For the text-containing cell, return its midpoint in [x, y] coordinate format. 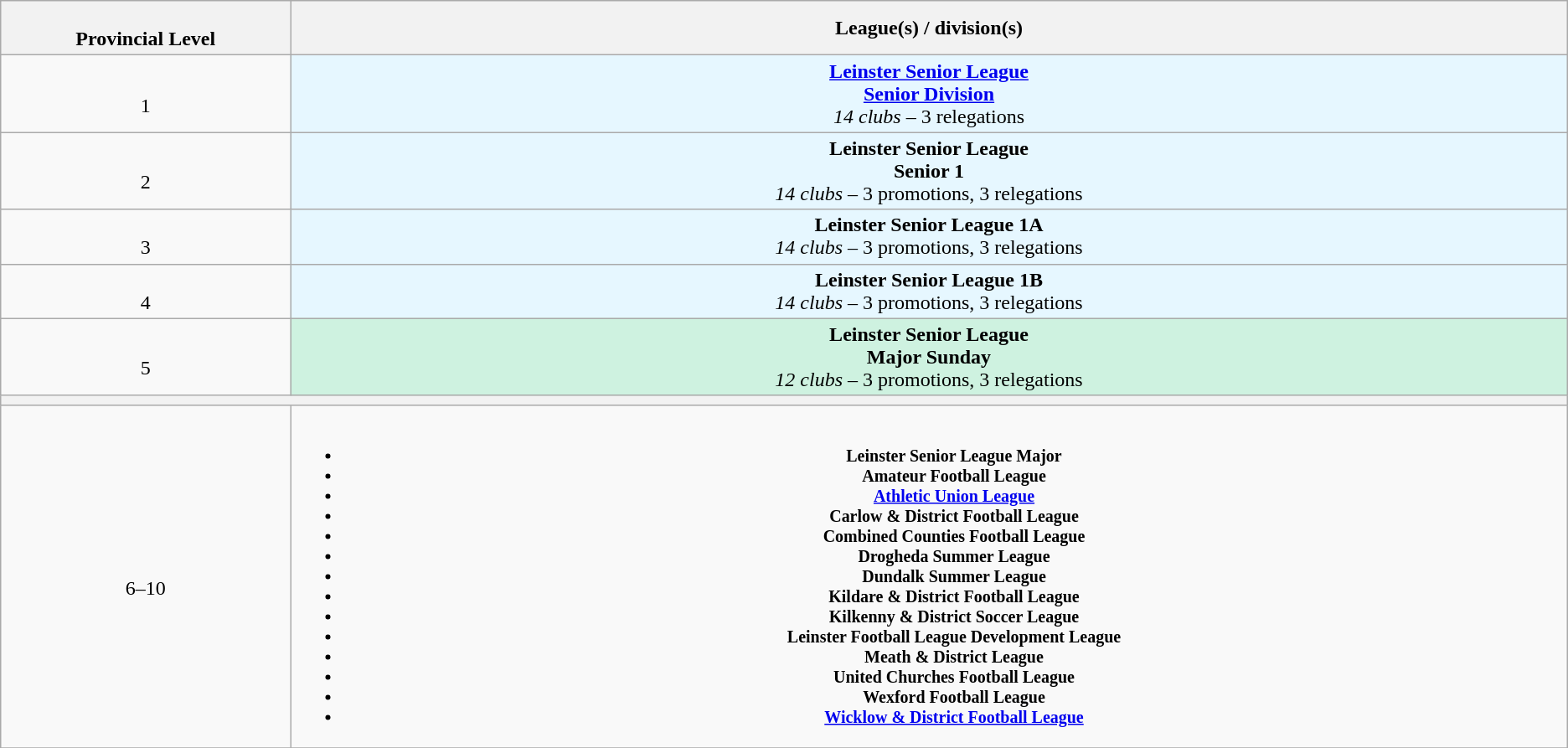
Leinster Senior League Major Sunday12 clubs – 3 promotions, 3 relegations [929, 357]
Leinster Senior League 1B14 clubs – 3 promotions, 3 relegations [929, 291]
2 [146, 171]
League(s) / division(s) [929, 28]
Leinster Senior League Senior Division14 clubs – 3 relegations [929, 94]
1 [146, 94]
Provincial Level [146, 28]
5 [146, 357]
3 [146, 236]
Leinster Senior League 1A14 clubs – 3 promotions, 3 relegations [929, 236]
6–10 [146, 576]
4 [146, 291]
Leinster Senior League Senior 114 clubs – 3 promotions, 3 relegations [929, 171]
